Scan for the cell matching the given text and deliver its (x, y) coordinate at center. 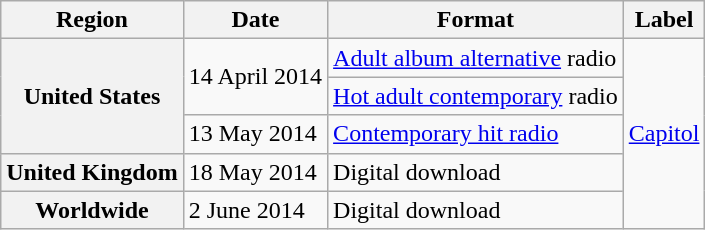
Date (255, 20)
United States (92, 96)
Region (92, 20)
Adult album alternative radio (476, 58)
United Kingdom (92, 172)
Contemporary hit radio (476, 134)
Label (664, 20)
Worldwide (92, 210)
Capitol (664, 134)
Hot adult contemporary radio (476, 96)
14 April 2014 (255, 77)
Format (476, 20)
2 June 2014 (255, 210)
13 May 2014 (255, 134)
18 May 2014 (255, 172)
